Determine the (X, Y) coordinate at the center of the cell enclosing the given text.  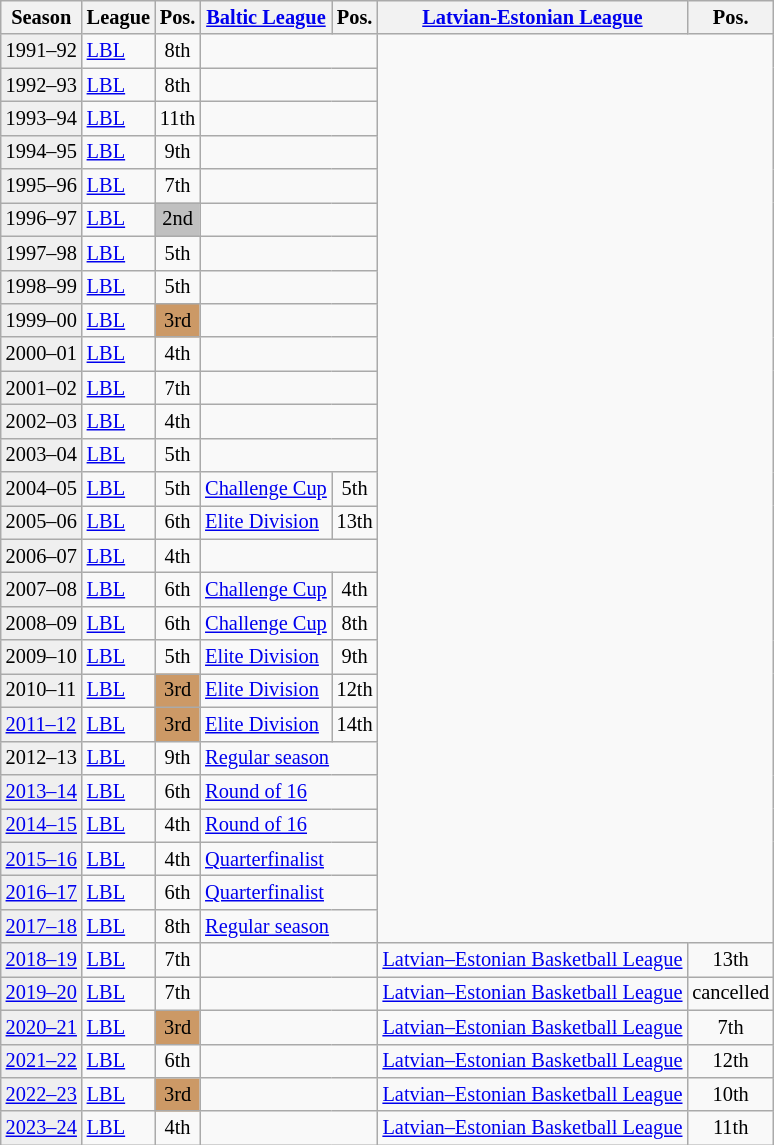
2019–20 (42, 993)
2013–14 (42, 791)
2nd (178, 219)
2000–01 (42, 354)
Latvian-Estonian League (533, 17)
2012–13 (42, 758)
2001–02 (42, 388)
2023–24 (42, 1128)
1993–94 (42, 118)
1991–92 (42, 51)
1994–95 (42, 152)
2016–17 (42, 892)
1998–99 (42, 287)
2008–09 (42, 623)
2002–03 (42, 421)
14th (355, 724)
2021–22 (42, 1061)
Baltic League (266, 17)
2009–10 (42, 657)
1995–96 (42, 186)
2020–21 (42, 1027)
2010–11 (42, 690)
Season (42, 17)
2014–15 (42, 825)
2004–05 (42, 489)
2015–16 (42, 859)
2006–07 (42, 556)
1992–93 (42, 85)
1999–00 (42, 320)
1996–97 (42, 219)
10th (730, 1094)
League (118, 17)
2018–19 (42, 960)
1997–98 (42, 253)
2007–08 (42, 589)
2017–18 (42, 926)
2003–04 (42, 455)
2005–06 (42, 522)
cancelled (730, 993)
2011–12 (42, 724)
2022–23 (42, 1094)
